Determine the [x, y] coordinate at the center of the cell enclosing the given text.  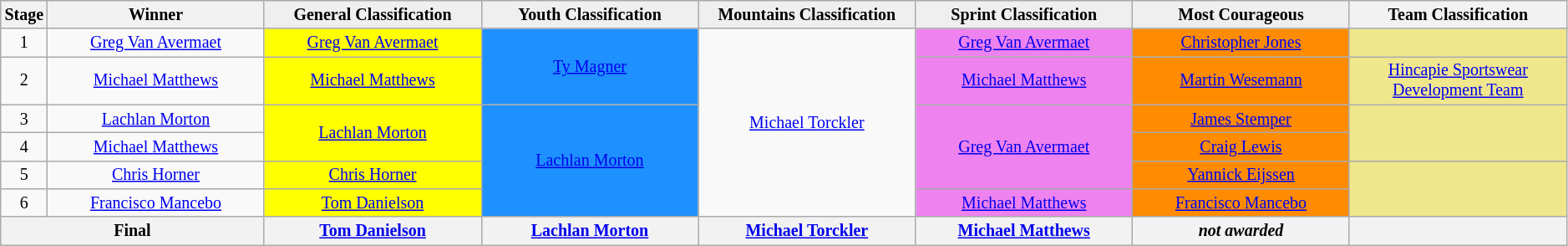
Hincapie Sportswear Development Team [1458, 80]
Christopher Jones [1241, 44]
Team Classification [1458, 15]
Final [132, 231]
2 [24, 80]
Most Courageous [1241, 15]
3 [24, 119]
4 [24, 147]
Stage [24, 15]
Craig Lewis [1241, 147]
Martin Wesemann [1241, 80]
Winner [155, 15]
Youth Classification [590, 15]
Yannick Eijssen [1241, 174]
1 [24, 44]
Mountains Classification [807, 15]
James Stemper [1241, 119]
Ty Magner [590, 67]
Sprint Classification [1024, 15]
5 [24, 174]
6 [24, 202]
not awarded [1241, 231]
General Classification [373, 15]
